Identify which cell holds the provided text, then report its (X, Y) central coordinate. 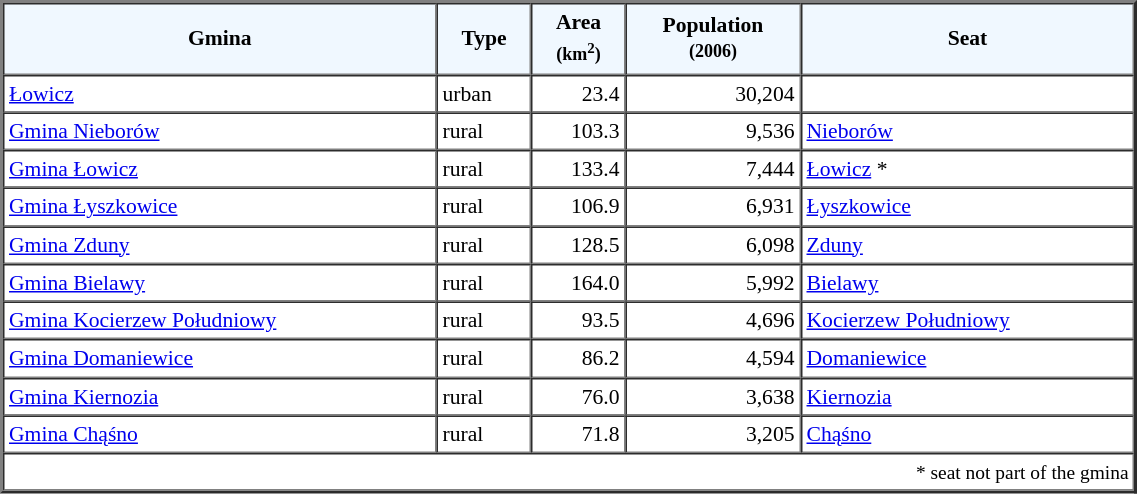
71.8 (578, 434)
Gmina Kocierzew Południowy (220, 321)
6,931 (712, 207)
3,638 (712, 396)
Area(km2) (578, 38)
Type (484, 38)
Kocierzew Południowy (968, 321)
5,992 (712, 283)
Gmina Bielawy (220, 283)
Gmina Kiernozia (220, 396)
4,696 (712, 321)
Łowicz (220, 93)
Bielawy (968, 283)
* seat not part of the gmina (569, 472)
4,594 (712, 359)
Zduny (968, 245)
86.2 (578, 359)
6,098 (712, 245)
106.9 (578, 207)
Nieborów (968, 131)
urban (484, 93)
Gmina Łowicz (220, 169)
Gmina Domaniewice (220, 359)
Łyszkowice (968, 207)
30,204 (712, 93)
Gmina Chąśno (220, 434)
7,444 (712, 169)
Gmina Łyszkowice (220, 207)
76.0 (578, 396)
9,536 (712, 131)
Population(2006) (712, 38)
103.3 (578, 131)
Gmina Zduny (220, 245)
128.5 (578, 245)
133.4 (578, 169)
3,205 (712, 434)
93.5 (578, 321)
Gmina (220, 38)
Domaniewice (968, 359)
Seat (968, 38)
Gmina Nieborów (220, 131)
23.4 (578, 93)
Łowicz * (968, 169)
164.0 (578, 283)
Chąśno (968, 434)
Kiernozia (968, 396)
